Pinpoint the cell where the given text exists, returning its [x, y] midpoint coordinate. 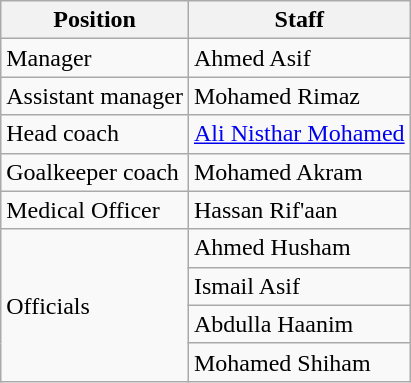
Head coach [95, 134]
Goalkeeper coach [95, 172]
Ahmed Husham [299, 248]
Abdulla Haanim [299, 324]
Hassan Rif'aan [299, 210]
Staff [299, 20]
Mohamed Akram [299, 172]
Officials [95, 305]
Manager [95, 58]
Position [95, 20]
Ismail Asif [299, 286]
Ali Nisthar Mohamed [299, 134]
Mohamed Rimaz [299, 96]
Assistant manager [95, 96]
Ahmed Asif [299, 58]
Mohamed Shiham [299, 362]
Medical Officer [95, 210]
